Locate the cell with the specified text and output its (x, y) center coordinate. 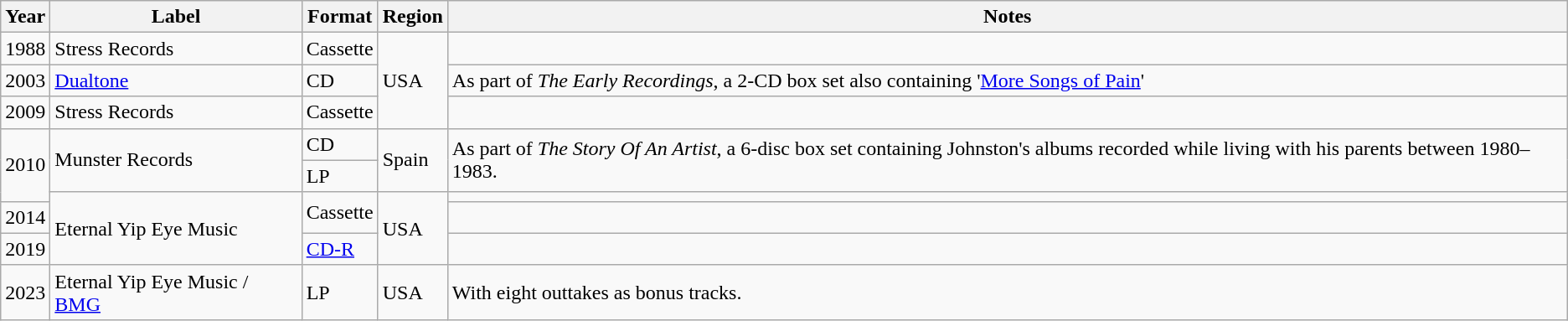
2010 (25, 164)
Munster Records (176, 160)
Label (176, 17)
Year (25, 17)
As part of The Story Of An Artist, a 6-disc box set containing Johnston's albums recorded while living with his parents between 1980–1983. (1007, 160)
1988 (25, 49)
Eternal Yip Eye Music (176, 228)
With eight outtakes as bonus tracks. (1007, 292)
Spain (412, 160)
2014 (25, 217)
2019 (25, 249)
As part of The Early Recordings, a 2-CD box set also containing 'More Songs of Pain' (1007, 80)
2009 (25, 112)
Format (340, 17)
2003 (25, 80)
Region (412, 17)
Notes (1007, 17)
CD-R (340, 249)
Eternal Yip Eye Music / BMG (176, 292)
Dualtone (176, 80)
2023 (25, 292)
